Detect which cell encompasses the target text, then output its (x, y) center coordinate. 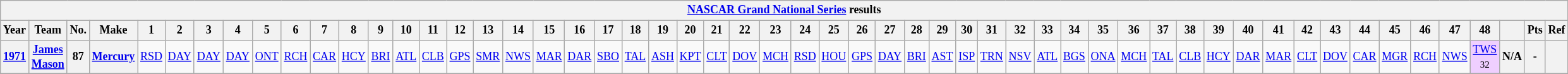
42 (1308, 30)
45 (1395, 30)
ASH (663, 57)
46 (1425, 30)
43 (1336, 30)
18 (635, 30)
41 (1279, 30)
ONA (1103, 57)
34 (1075, 30)
2 (179, 30)
N/A (1512, 57)
Ref (1557, 30)
NSV (1020, 57)
30 (967, 30)
ISP (967, 57)
19 (663, 30)
- (1535, 57)
32 (1020, 30)
17 (608, 30)
12 (460, 30)
Year (15, 30)
7 (325, 30)
11 (433, 30)
44 (1365, 30)
31 (992, 30)
TWS32 (1485, 57)
1971 (15, 57)
13 (488, 30)
40 (1248, 30)
24 (805, 30)
29 (943, 30)
6 (296, 30)
ONT (267, 57)
35 (1103, 30)
8 (354, 30)
SBO (608, 57)
33 (1047, 30)
39 (1218, 30)
Make (113, 30)
21 (716, 30)
3 (208, 30)
23 (776, 30)
48 (1485, 30)
Team (48, 30)
SMR (488, 57)
14 (518, 30)
20 (690, 30)
10 (406, 30)
16 (580, 30)
38 (1190, 30)
47 (1454, 30)
Mercury (113, 57)
27 (890, 30)
MGR (1395, 57)
BGS (1075, 57)
87 (78, 57)
No. (78, 30)
28 (916, 30)
James Mason (48, 57)
25 (834, 30)
NASCAR Grand National Series results (785, 10)
5 (267, 30)
36 (1134, 30)
9 (380, 30)
Pts (1535, 30)
4 (238, 30)
1 (152, 30)
15 (549, 30)
22 (745, 30)
AST (943, 57)
KPT (690, 57)
37 (1163, 30)
HOU (834, 57)
26 (862, 30)
TRN (992, 57)
